Return [X, Y] of the center of cell containing provided text 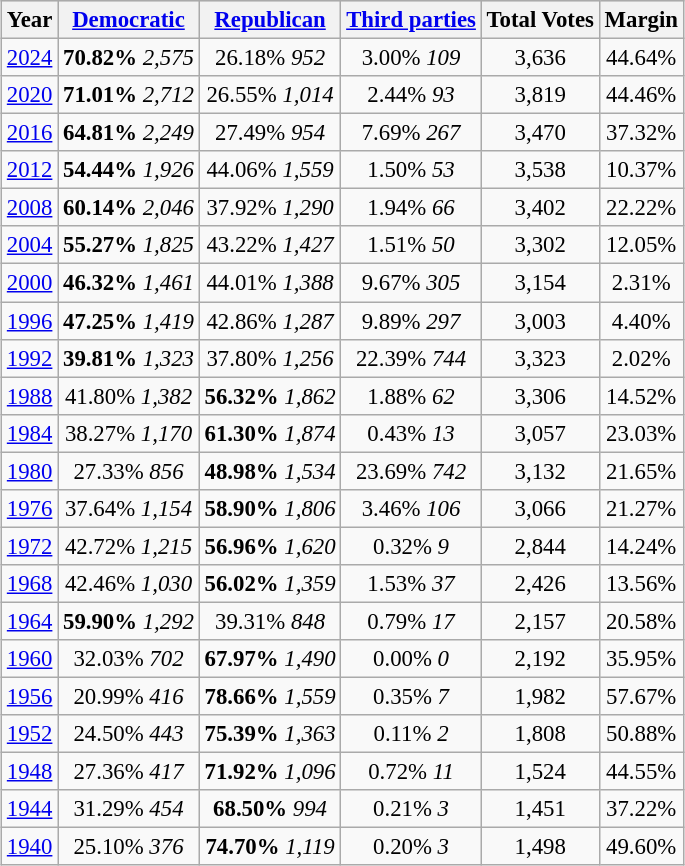
64.81% 2,249 [129, 133]
3,057 [540, 433]
1992 [30, 358]
26.18% 952 [270, 58]
47.25% 1,419 [129, 321]
23.03% [641, 433]
1996 [30, 321]
71.01% 2,712 [129, 95]
14.24% [641, 546]
44.06% 1,559 [270, 170]
2.31% [641, 283]
1968 [30, 584]
0.11% 2 [411, 734]
56.32% 1,862 [270, 396]
3,636 [540, 58]
37.64% 1,154 [129, 509]
9.67% 305 [411, 283]
2,192 [540, 659]
1976 [30, 509]
21.27% [641, 509]
37.80% 1,256 [270, 358]
3,132 [540, 471]
10.37% [641, 170]
74.70% 1,119 [270, 847]
44.01% 1,388 [270, 283]
31.29% 454 [129, 809]
50.88% [641, 734]
25.10% 376 [129, 847]
41.80% 1,382 [129, 396]
2004 [30, 245]
22.22% [641, 208]
38.27% 1,170 [129, 433]
49.60% [641, 847]
20.99% 416 [129, 697]
Margin [641, 20]
56.96% 1,620 [270, 546]
59.90% 1,292 [129, 621]
68.50% 994 [270, 809]
2008 [30, 208]
Year [30, 20]
44.46% [641, 95]
3,323 [540, 358]
0.72% 11 [411, 772]
1980 [30, 471]
44.64% [641, 58]
54.44% 1,926 [129, 170]
3,154 [540, 283]
0.00% 0 [411, 659]
14.52% [641, 396]
75.39% 1,363 [270, 734]
1960 [30, 659]
1,498 [540, 847]
2016 [30, 133]
0.79% 17 [411, 621]
67.97% 1,490 [270, 659]
1972 [30, 546]
13.56% [641, 584]
2024 [30, 58]
2020 [30, 95]
4.40% [641, 321]
27.49% 954 [270, 133]
27.33% 856 [129, 471]
71.92% 1,096 [270, 772]
7.69% 267 [411, 133]
0.35% 7 [411, 697]
0.43% 13 [411, 433]
1.53% 37 [411, 584]
1948 [30, 772]
2,426 [540, 584]
46.32% 1,461 [129, 283]
42.86% 1,287 [270, 321]
1.51% 50 [411, 245]
1944 [30, 809]
24.50% 443 [129, 734]
55.27% 1,825 [129, 245]
3,819 [540, 95]
0.20% 3 [411, 847]
35.95% [641, 659]
32.03% 702 [129, 659]
12.05% [641, 245]
39.81% 1,323 [129, 358]
1952 [30, 734]
3,402 [540, 208]
42.72% 1,215 [129, 546]
0.21% 3 [411, 809]
2.02% [641, 358]
1,982 [540, 697]
1.88% 62 [411, 396]
3,302 [540, 245]
Democratic [129, 20]
21.65% [641, 471]
1.50% 53 [411, 170]
57.67% [641, 697]
61.30% 1,874 [270, 433]
37.92% 1,290 [270, 208]
37.32% [641, 133]
2000 [30, 283]
26.55% 1,014 [270, 95]
48.98% 1,534 [270, 471]
1,808 [540, 734]
43.22% 1,427 [270, 245]
70.82% 2,575 [129, 58]
1956 [30, 697]
1964 [30, 621]
9.89% 297 [411, 321]
60.14% 2,046 [129, 208]
1984 [30, 433]
23.69% 742 [411, 471]
2,157 [540, 621]
Third parties [411, 20]
3,003 [540, 321]
22.39% 744 [411, 358]
3.00% 109 [411, 58]
20.58% [641, 621]
3.46% 106 [411, 509]
39.31% 848 [270, 621]
0.32% 9 [411, 546]
3,470 [540, 133]
2.44% 93 [411, 95]
Republican [270, 20]
1,524 [540, 772]
3,538 [540, 170]
37.22% [641, 809]
44.55% [641, 772]
3,066 [540, 509]
56.02% 1,359 [270, 584]
Total Votes [540, 20]
2012 [30, 170]
27.36% 417 [129, 772]
42.46% 1,030 [129, 584]
1,451 [540, 809]
1988 [30, 396]
3,306 [540, 396]
58.90% 1,806 [270, 509]
78.66% 1,559 [270, 697]
1940 [30, 847]
1.94% 66 [411, 208]
2,844 [540, 546]
